Search for the cell housing the specified text and yield its (x, y) center coordinate. 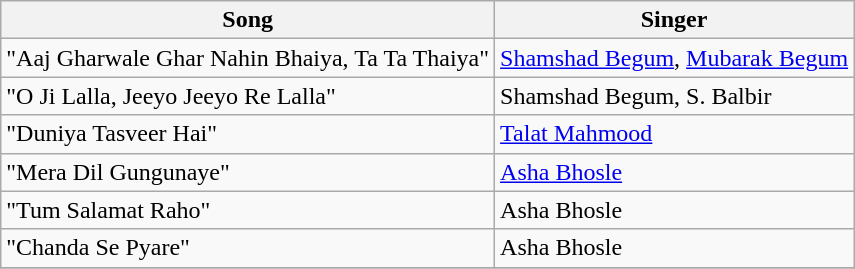
"Tum Salamat Raho" (248, 210)
"O Ji Lalla, Jeeyo Jeeyo Re Lalla" (248, 96)
"Mera Dil Gungunaye" (248, 172)
Shamshad Begum, Mubarak Begum (674, 58)
Shamshad Begum, S. Balbir (674, 96)
Talat Mahmood (674, 134)
"Aaj Gharwale Ghar Nahin Bhaiya, Ta Ta Thaiya" (248, 58)
"Duniya Tasveer Hai" (248, 134)
Song (248, 20)
Singer (674, 20)
"Chanda Se Pyare" (248, 248)
